Search for the cell housing the specified text and yield its [X, Y] center coordinate. 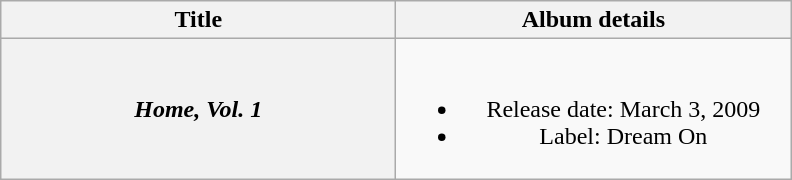
Title [198, 20]
Album details [594, 20]
Release date: March 3, 2009Label: Dream On [594, 109]
Home, Vol. 1 [198, 109]
